Return the [X, Y] coordinate for the center point of the cell that contains the specified text.  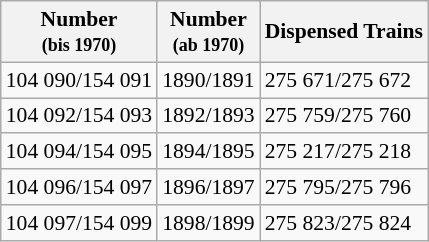
104 097/154 099 [79, 223]
275 759/275 760 [344, 116]
104 090/154 091 [79, 80]
275 823/275 824 [344, 223]
275 795/275 796 [344, 187]
1898/1899 [208, 223]
1894/1895 [208, 152]
104 092/154 093 [79, 116]
104 094/154 095 [79, 152]
Number(bis 1970) [79, 32]
1890/1891 [208, 80]
Dispensed Trains [344, 32]
104 096/154 097 [79, 187]
1892/1893 [208, 116]
275 671/275 672 [344, 80]
Number(ab 1970) [208, 32]
1896/1897 [208, 187]
275 217/275 218 [344, 152]
